Detect which cell encompasses the target text, then output its [X, Y] center coordinate. 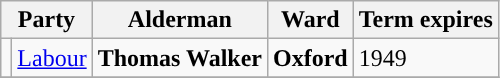
Term expires [426, 20]
Oxford [310, 58]
Labour [52, 58]
Party [46, 20]
Thomas Walker [180, 58]
1949 [426, 58]
Alderman [180, 20]
Ward [310, 20]
